Provide the [X, Y] coordinate of the cell's center where the given text is located.  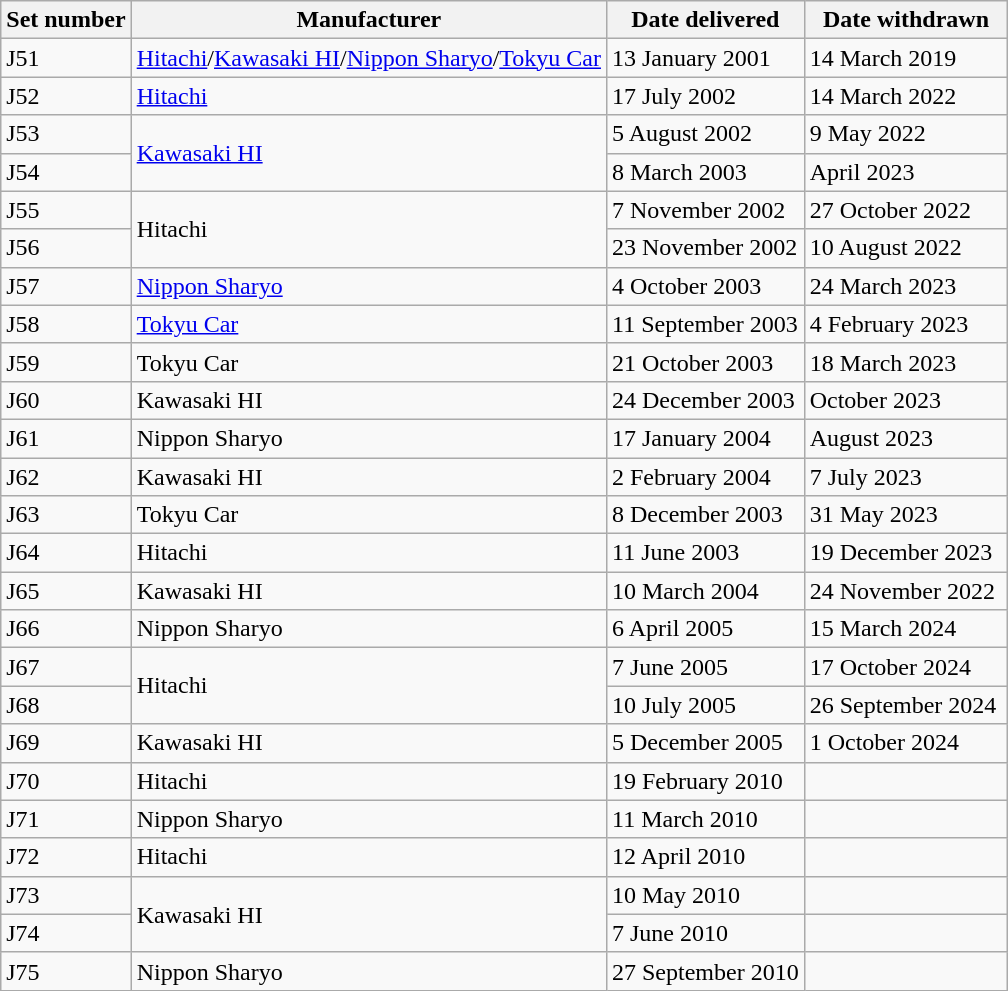
Hitachi/Kawasaki HI/Nippon Sharyo/Tokyu Car [368, 58]
24 December 2003 [705, 400]
6 April 2005 [705, 629]
J72 [66, 857]
24 March 2023 [906, 286]
Date withdrawn [906, 20]
J63 [66, 515]
J65 [66, 591]
9 May 2022 [906, 134]
4 October 2003 [705, 286]
J59 [66, 362]
J51 [66, 58]
October 2023 [906, 400]
Set number [66, 20]
13 January 2001 [705, 58]
21 October 2003 [705, 362]
J53 [66, 134]
J71 [66, 819]
18 March 2023 [906, 362]
7 November 2002 [705, 210]
J55 [66, 210]
10 August 2022 [906, 248]
J70 [66, 781]
14 March 2019 [906, 58]
2 February 2004 [705, 477]
7 June 2005 [705, 667]
24 November 2022 [906, 591]
J60 [66, 400]
1 October 2024 [906, 743]
J52 [66, 96]
8 December 2003 [705, 515]
5 December 2005 [705, 743]
J54 [66, 172]
19 December 2023 [906, 553]
23 November 2002 [705, 248]
J57 [66, 286]
7 July 2023 [906, 477]
17 October 2024 [906, 667]
J56 [66, 248]
14 March 2022 [906, 96]
J66 [66, 629]
10 July 2005 [705, 705]
5 August 2002 [705, 134]
J73 [66, 895]
J69 [66, 743]
J68 [66, 705]
J61 [66, 438]
26 September 2024 [906, 705]
J58 [66, 324]
Date delivered [705, 20]
12 April 2010 [705, 857]
11 June 2003 [705, 553]
31 May 2023 [906, 515]
10 March 2004 [705, 591]
J67 [66, 667]
J62 [66, 477]
10 May 2010 [705, 895]
J64 [66, 553]
11 March 2010 [705, 819]
27 September 2010 [705, 971]
April 2023 [906, 172]
Manufacturer [368, 20]
J74 [66, 933]
15 March 2024 [906, 629]
J75 [66, 971]
27 October 2022 [906, 210]
7 June 2010 [705, 933]
17 July 2002 [705, 96]
4 February 2023 [906, 324]
19 February 2010 [705, 781]
17 January 2004 [705, 438]
August 2023 [906, 438]
8 March 2003 [705, 172]
11 September 2003 [705, 324]
